Return (x, y) of the center of cell containing provided text 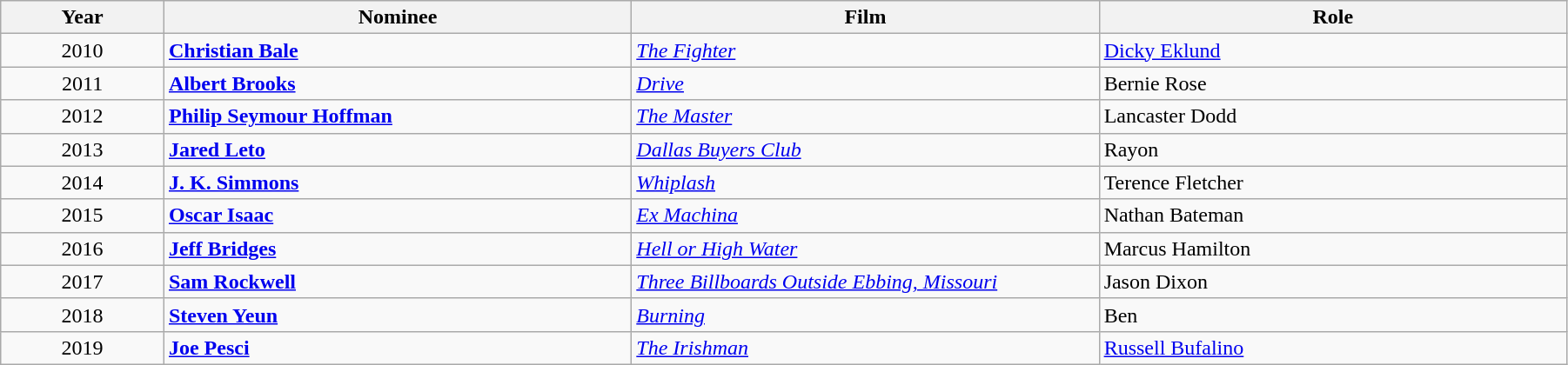
The Irishman (865, 348)
Three Billboards Outside Ebbing, Missouri (865, 282)
Nathan Bateman (1333, 216)
Joe Pesci (397, 348)
Role (1333, 17)
Hell or High Water (865, 249)
Burning (865, 315)
2012 (83, 116)
Marcus Hamilton (1333, 249)
Steven Yeun (397, 315)
Year (83, 17)
Ex Machina (865, 216)
Jared Leto (397, 149)
Lancaster Dodd (1333, 116)
2010 (83, 50)
Jeff Bridges (397, 249)
Russell Bufalino (1333, 348)
Ben (1333, 315)
Film (865, 17)
Jason Dixon (1333, 282)
2013 (83, 149)
Sam Rockwell (397, 282)
Whiplash (865, 182)
Rayon (1333, 149)
2014 (83, 182)
Christian Bale (397, 50)
Oscar Isaac (397, 216)
2019 (83, 348)
Dicky Eklund (1333, 50)
Philip Seymour Hoffman (397, 116)
2018 (83, 315)
Nominee (397, 17)
2016 (83, 249)
Bernie Rose (1333, 83)
The Master (865, 116)
J. K. Simmons (397, 182)
2011 (83, 83)
Albert Brooks (397, 83)
The Fighter (865, 50)
Dallas Buyers Club (865, 149)
Drive (865, 83)
2017 (83, 282)
2015 (83, 216)
Terence Fletcher (1333, 182)
